Pinpoint the cell where the given text exists, returning its (X, Y) midpoint coordinate. 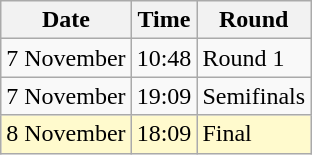
19:09 (164, 96)
Final (254, 134)
Round 1 (254, 58)
Round (254, 20)
Date (66, 20)
Semifinals (254, 96)
18:09 (164, 134)
10:48 (164, 58)
Time (164, 20)
8 November (66, 134)
